Return [x, y] of the center of cell containing provided text 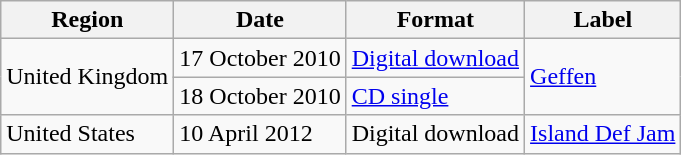
Date [260, 20]
Island Def Jam [603, 134]
Format [435, 20]
10 April 2012 [260, 134]
17 October 2010 [260, 58]
CD single [435, 96]
Label [603, 20]
United States [88, 134]
18 October 2010 [260, 96]
United Kingdom [88, 77]
Geffen [603, 77]
Region [88, 20]
